Find where the given text appears and provide that cell's center as (x, y) coordinate. 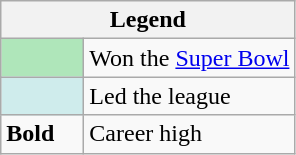
Led the league (190, 96)
Legend (148, 20)
Bold (42, 134)
Won the Super Bowl (190, 58)
Career high (190, 134)
